Extract the (X, Y) coordinate from the center of the cell holding the provided text.  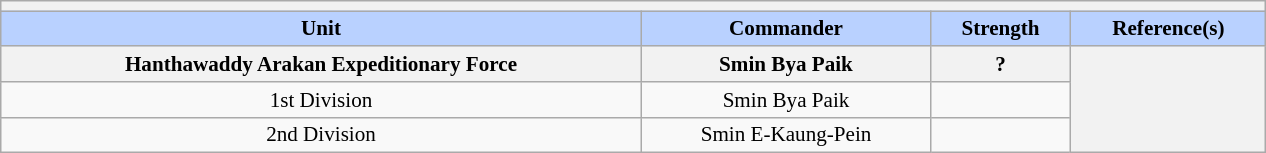
1st Division (321, 100)
Unit (321, 28)
Commander (786, 28)
2nd Division (321, 134)
Smin E-Kaung-Pein (786, 134)
Strength (1000, 28)
? (1000, 64)
Reference(s) (1168, 28)
Hanthawaddy Arakan Expeditionary Force (321, 64)
